Return (x, y) of the center of cell containing provided text 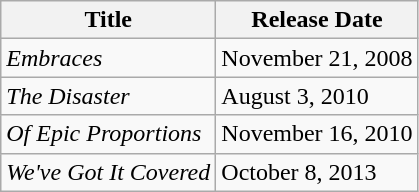
Title (108, 20)
October 8, 2013 (317, 172)
The Disaster (108, 96)
Release Date (317, 20)
Embraces (108, 58)
Of Epic Proportions (108, 134)
November 16, 2010 (317, 134)
August 3, 2010 (317, 96)
November 21, 2008 (317, 58)
We've Got It Covered (108, 172)
